Return the [x, y] coordinate for the center point of the cell that contains the specified text.  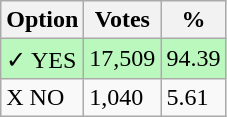
% [194, 20]
X NO [42, 97]
Votes [122, 20]
1,040 [122, 97]
✓ YES [42, 59]
17,509 [122, 59]
Option [42, 20]
94.39 [194, 59]
5.61 [194, 97]
